Return (x, y) of the center of cell containing provided text 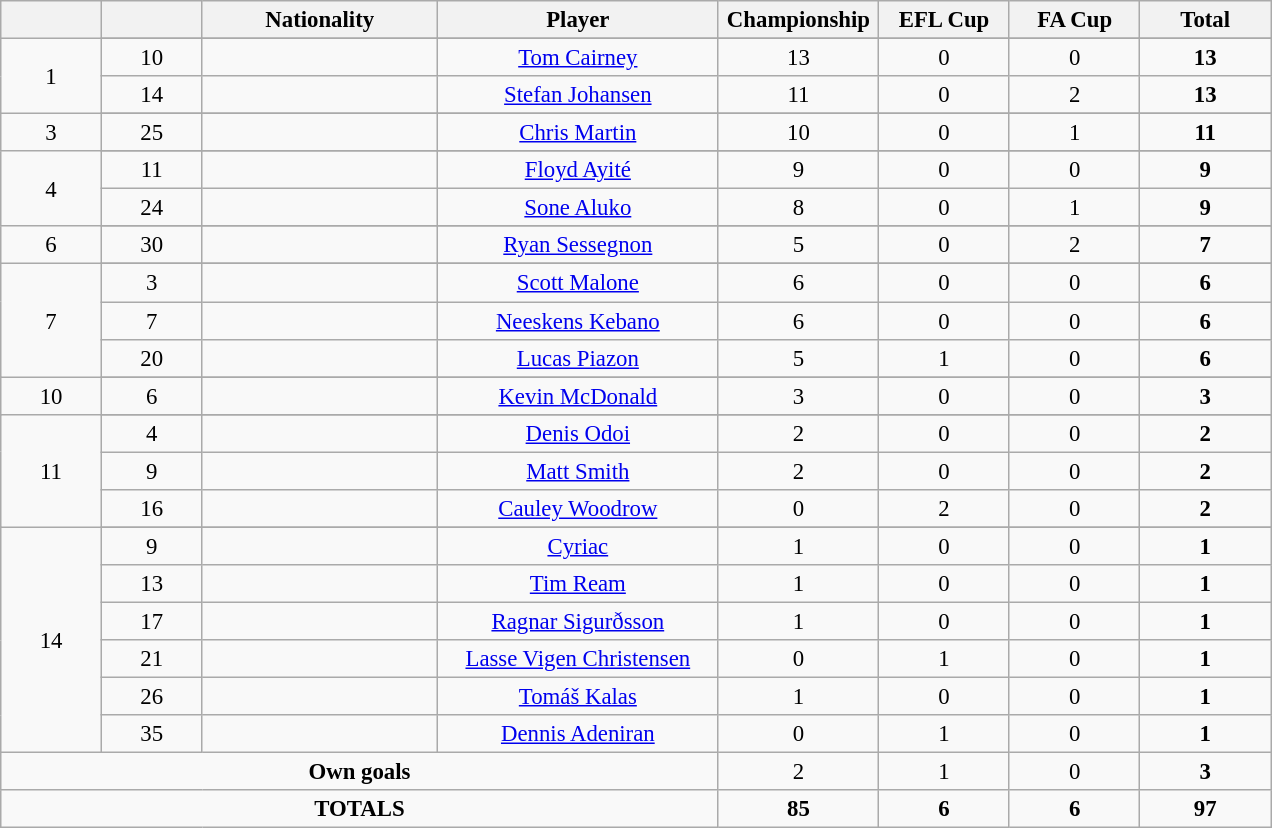
Lasse Vigen Christensen (578, 659)
Cauley Woodrow (578, 509)
Lucas Piazon (578, 358)
Tim Ream (578, 584)
16 (152, 509)
97 (1206, 809)
Cyriac (578, 546)
Stefan Johansen (578, 95)
30 (152, 245)
Ragnar Sigurðsson (578, 621)
26 (152, 697)
20 (152, 358)
Championship (798, 20)
Sone Aluko (578, 208)
Neeskens Kebano (578, 321)
35 (152, 734)
25 (152, 133)
Matt Smith (578, 471)
Nationality (320, 20)
Scott Malone (578, 283)
EFL Cup (944, 20)
Player (578, 20)
Tomáš Kalas (578, 697)
Chris Martin (578, 133)
Floyd Ayité (578, 170)
Total (1206, 20)
FA Cup (1074, 20)
Tom Cairney (578, 58)
21 (152, 659)
24 (152, 208)
Denis Odoi (578, 433)
Own goals (360, 772)
8 (798, 208)
Kevin McDonald (578, 396)
17 (152, 621)
Dennis Adeniran (578, 734)
Ryan Sessegnon (578, 245)
TOTALS (360, 809)
85 (798, 809)
